For the text-containing cell, return its midpoint in (x, y) coordinate format. 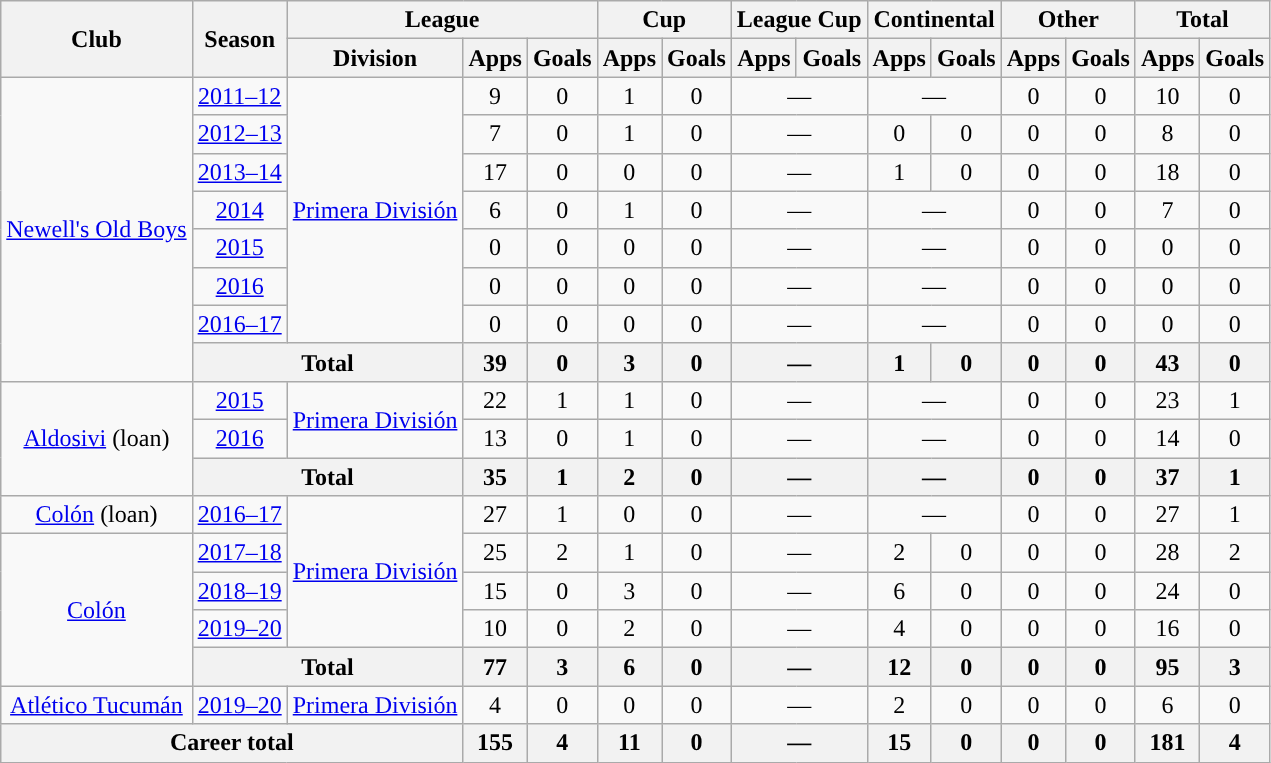
Colón (96, 610)
2017–18 (240, 553)
28 (1167, 553)
2012–13 (240, 134)
Career total (232, 743)
11 (629, 743)
16 (1167, 629)
Continental (934, 20)
95 (1167, 667)
39 (495, 362)
2013–14 (240, 172)
2011–12 (240, 96)
12 (899, 667)
22 (495, 400)
Aldosivi (loan) (96, 438)
League (442, 20)
37 (1167, 477)
24 (1167, 591)
Season (240, 39)
Cup (664, 20)
23 (1167, 400)
Other (1068, 20)
League Cup (799, 20)
9 (495, 96)
181 (1167, 743)
43 (1167, 362)
14 (1167, 438)
Newell's Old Boys (96, 229)
Division (375, 58)
2018–19 (240, 591)
2014 (240, 210)
13 (495, 438)
35 (495, 477)
17 (495, 172)
Colón (loan) (96, 515)
8 (1167, 134)
18 (1167, 172)
Club (96, 39)
77 (495, 667)
Atlético Tucumán (96, 705)
155 (495, 743)
25 (495, 553)
